Detect which cell encompasses the target text, then output its [x, y] center coordinate. 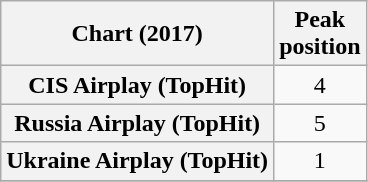
Peakposition [320, 34]
Ukraine Airplay (TopHit) [138, 161]
Russia Airplay (TopHit) [138, 123]
CIS Airplay (TopHit) [138, 85]
Chart (2017) [138, 34]
1 [320, 161]
4 [320, 85]
5 [320, 123]
